Identify which cell holds the provided text, then report its [X, Y] central coordinate. 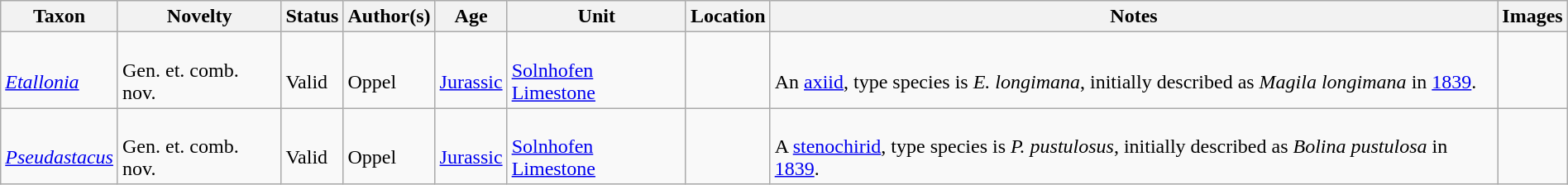
Pseudastacus [60, 146]
Notes [1134, 17]
Taxon [60, 17]
Location [728, 17]
Age [471, 17]
Unit [596, 17]
Status [313, 17]
Author(s) [389, 17]
An axiid, type species is E. longimana, initially described as Magila longimana in 1839. [1134, 70]
A stenochirid, type species is P. pustulosus, initially described as Bolina pustulosa in 1839. [1134, 146]
Images [1532, 17]
Novelty [198, 17]
Etallonia [60, 70]
